Provide the [X, Y] coordinate of the cell's center where the given text is located.  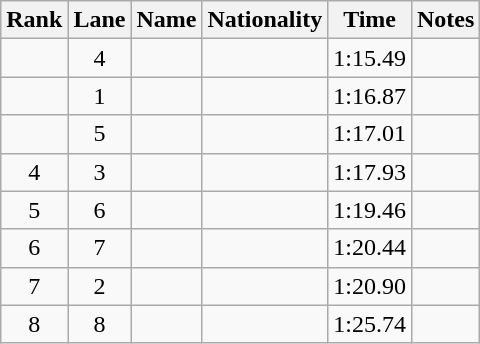
1:16.87 [370, 96]
1:20.44 [370, 248]
Rank [34, 20]
1:19.46 [370, 210]
Time [370, 20]
2 [100, 286]
Name [166, 20]
Nationality [265, 20]
1:17.01 [370, 134]
1:17.93 [370, 172]
1:15.49 [370, 58]
1 [100, 96]
Lane [100, 20]
1:20.90 [370, 286]
1:25.74 [370, 324]
3 [100, 172]
Notes [445, 20]
